Scan for the cell matching the given text and deliver its [X, Y] coordinate at center. 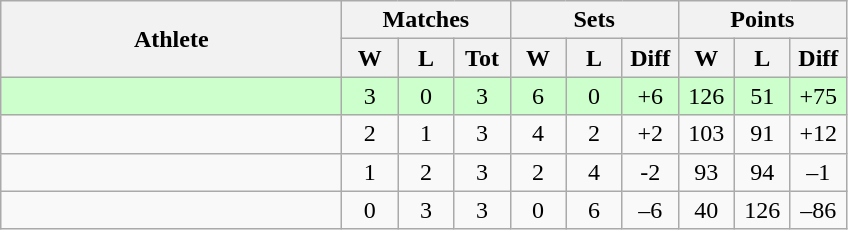
+12 [818, 134]
–86 [818, 210]
91 [762, 134]
+2 [650, 134]
+75 [818, 96]
Athlete [172, 39]
–1 [818, 172]
93 [706, 172]
Matches [426, 20]
-2 [650, 172]
51 [762, 96]
Sets [594, 20]
40 [706, 210]
Tot [482, 58]
+6 [650, 96]
103 [706, 134]
Points [762, 20]
–6 [650, 210]
94 [762, 172]
